Find where the given text appears and provide that cell's center as [X, Y] coordinate. 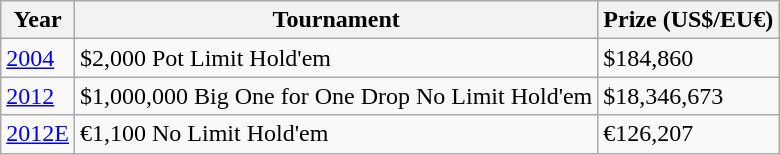
€1,100 No Limit Hold'em [336, 134]
2012E [38, 134]
2004 [38, 58]
Year [38, 20]
Tournament [336, 20]
$18,346,673 [688, 96]
$2,000 Pot Limit Hold'em [336, 58]
2012 [38, 96]
Prize (US$/EU€) [688, 20]
$184,860 [688, 58]
$1,000,000 Big One for One Drop No Limit Hold'em [336, 96]
€126,207 [688, 134]
